From the cell containing the given text, extract its center point as [x, y] coordinate. 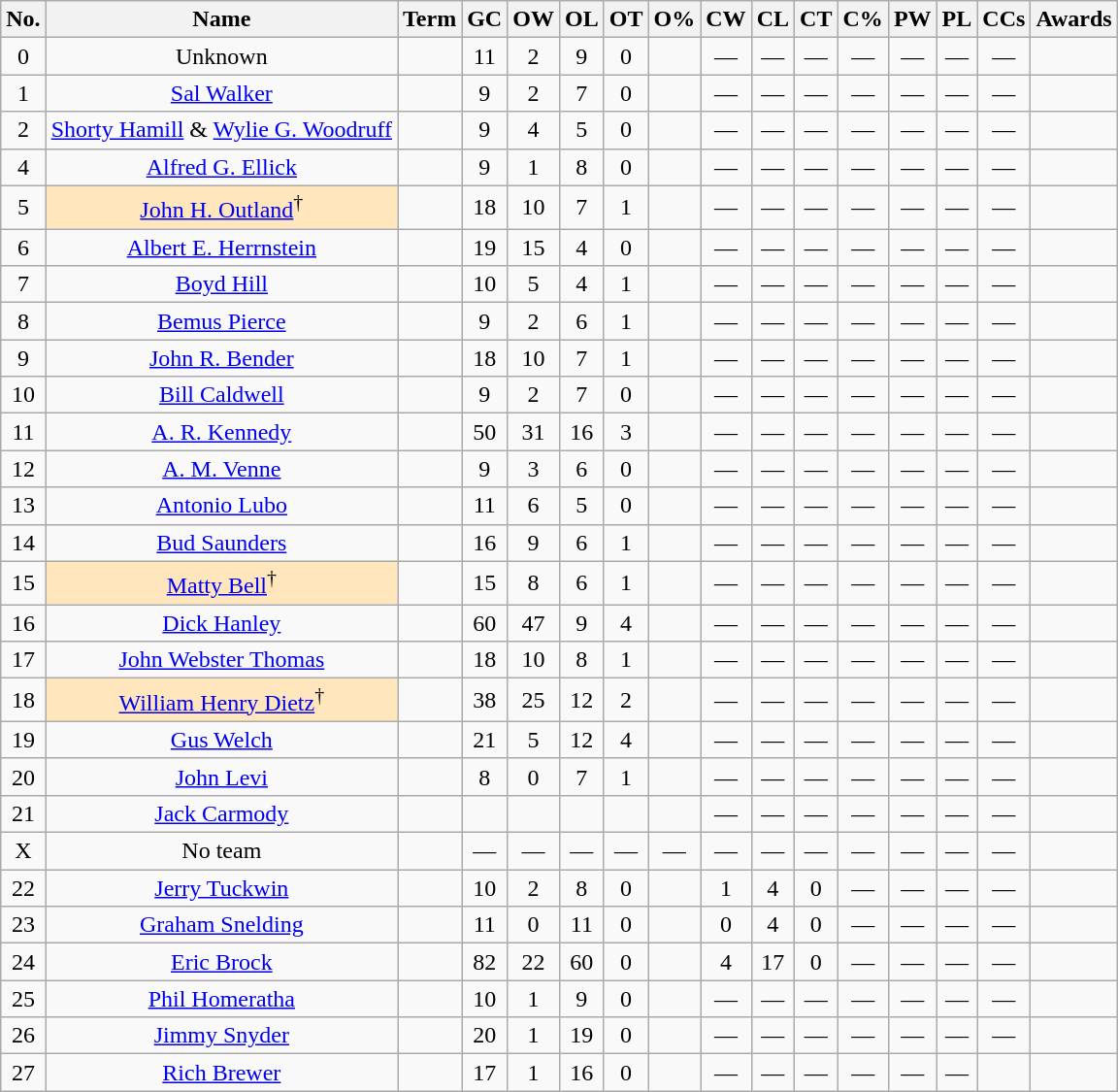
50 [485, 432]
13 [23, 506]
OL [581, 19]
Alfred G. Ellick [221, 167]
Boyd Hill [221, 284]
Matty Bell† [221, 582]
Sal Walker [221, 93]
John Levi [221, 777]
John H. Outland† [221, 208]
John Webster Thomas [221, 660]
82 [485, 962]
Awards [1073, 19]
Bemus Pierce [221, 321]
X [23, 851]
William Henry Dietz† [221, 701]
OT [626, 19]
No team [221, 851]
Bud Saunders [221, 543]
Phil Homeratha [221, 999]
24 [23, 962]
GC [485, 19]
31 [534, 432]
Rich Brewer [221, 1073]
A. R. Kennedy [221, 432]
14 [23, 543]
PL [957, 19]
Bill Caldwell [221, 395]
CL [773, 19]
26 [23, 1036]
A. M. Venne [221, 469]
CW [726, 19]
Name [221, 19]
CT [816, 19]
Jimmy Snyder [221, 1036]
Gus Welch [221, 740]
Term [430, 19]
PW [912, 19]
CCs [1003, 19]
27 [23, 1073]
Graham Snelding [221, 925]
Jerry Tuckwin [221, 888]
John R. Bender [221, 358]
OW [534, 19]
47 [534, 623]
Jack Carmody [221, 814]
38 [485, 701]
Eric Brock [221, 962]
Albert E. Herrnstein [221, 248]
C% [863, 19]
23 [23, 925]
No. [23, 19]
Shorty Hamill & Wylie G. Woodruff [221, 130]
Dick Hanley [221, 623]
Antonio Lubo [221, 506]
O% [674, 19]
Unknown [221, 56]
